Determine the [X, Y] coordinate at the center of the cell enclosing the given text.  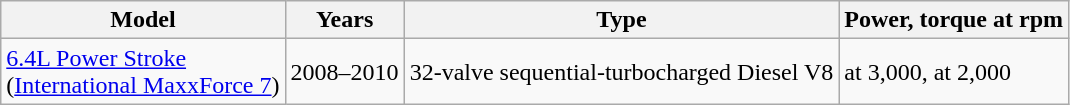
6.4L Power Stroke(International MaxxForce 7) [143, 72]
2008–2010 [344, 72]
Power, torque at rpm [954, 20]
at 3,000, at 2,000 [954, 72]
Type [622, 20]
Years [344, 20]
32-valve sequential-turbocharged Diesel V8 [622, 72]
Model [143, 20]
